Return [x, y] of the center of cell containing provided text 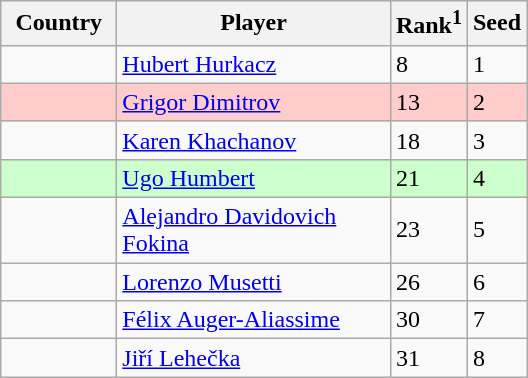
21 [428, 178]
18 [428, 140]
Country [59, 24]
Rank1 [428, 24]
13 [428, 102]
Jiří Lehečka [254, 358]
Grigor Dimitrov [254, 102]
6 [496, 282]
4 [496, 178]
7 [496, 320]
3 [496, 140]
5 [496, 230]
Hubert Hurkacz [254, 64]
26 [428, 282]
Player [254, 24]
2 [496, 102]
Lorenzo Musetti [254, 282]
Alejandro Davidovich Fokina [254, 230]
Karen Khachanov [254, 140]
Ugo Humbert [254, 178]
31 [428, 358]
30 [428, 320]
Félix Auger-Aliassime [254, 320]
23 [428, 230]
Seed [496, 24]
1 [496, 64]
